Return the [X, Y] coordinate for the center point of the cell that contains the specified text.  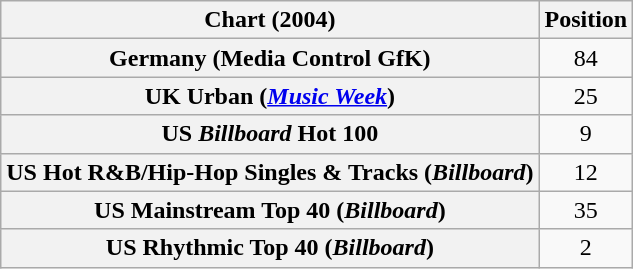
Germany (Media Control GfK) [270, 58]
25 [586, 96]
35 [586, 210]
US Mainstream Top 40 (Billboard) [270, 210]
US Hot R&B/Hip-Hop Singles & Tracks (Billboard) [270, 172]
Position [586, 20]
84 [586, 58]
US Rhythmic Top 40 (Billboard) [270, 248]
UK Urban (Music Week) [270, 96]
12 [586, 172]
US Billboard Hot 100 [270, 134]
Chart (2004) [270, 20]
9 [586, 134]
2 [586, 248]
